Locate the cell with the specified text and output its (x, y) center coordinate. 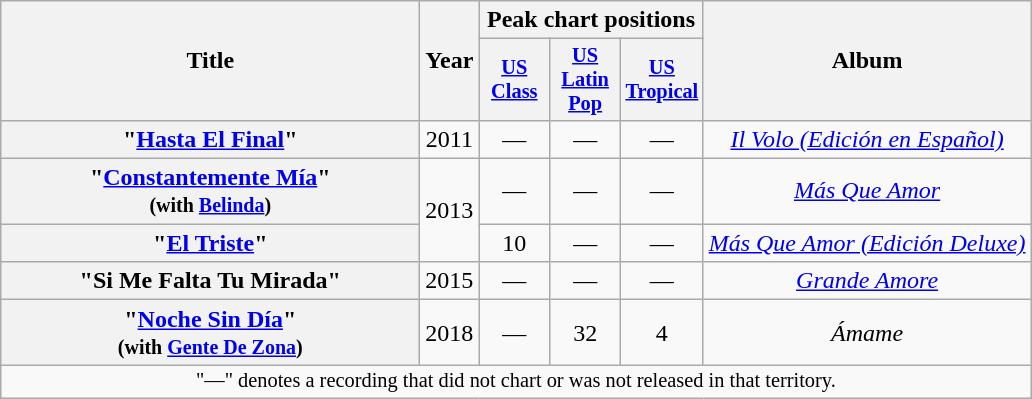
USClass (514, 80)
4 (662, 332)
2018 (450, 332)
10 (514, 243)
Album (867, 61)
Title (210, 61)
Year (450, 61)
Il Volo (Edición en Español) (867, 139)
Más Que Amor (867, 192)
"El Triste" (210, 243)
2013 (450, 210)
Grande Amore (867, 281)
2015 (450, 281)
"Constantemente Mía"(with Belinda) (210, 192)
"Hasta El Final" (210, 139)
"Noche Sin Día"(with Gente De Zona) (210, 332)
USTropical (662, 80)
"Si Me Falta Tu Mirada" (210, 281)
Más Que Amor (Edición Deluxe) (867, 243)
32 (586, 332)
USLatin Pop (586, 80)
2011 (450, 139)
Peak chart positions (591, 20)
"—" denotes a recording that did not chart or was not released in that territory. (516, 382)
Ámame (867, 332)
